Return [X, Y] of the center of cell containing provided text 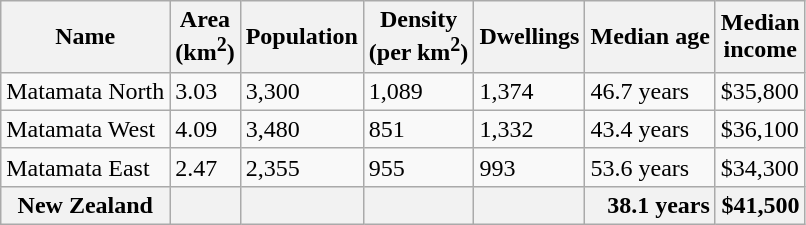
1,089 [418, 91]
$41,500 [760, 205]
53.6 years [650, 167]
Median age [650, 37]
3,300 [302, 91]
Population [302, 37]
1,374 [530, 91]
1,332 [530, 129]
Matamata North [86, 91]
Medianincome [760, 37]
851 [418, 129]
Area(km2) [205, 37]
3.03 [205, 91]
43.4 years [650, 129]
Name [86, 37]
$36,100 [760, 129]
Density(per km2) [418, 37]
993 [530, 167]
955 [418, 167]
$35,800 [760, 91]
Matamata East [86, 167]
4.09 [205, 129]
46.7 years [650, 91]
38.1 years [650, 205]
2,355 [302, 167]
Dwellings [530, 37]
New Zealand [86, 205]
Matamata West [86, 129]
2.47 [205, 167]
3,480 [302, 129]
$34,300 [760, 167]
